Return [X, Y] of the center of cell containing provided text 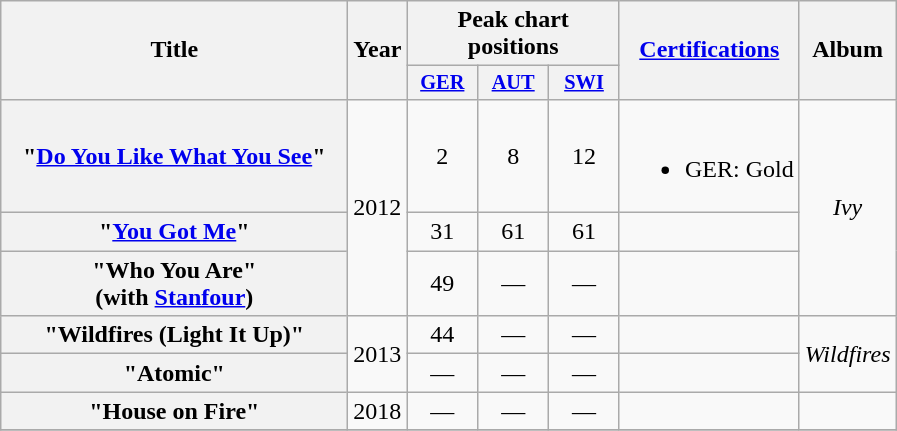
2013 [378, 354]
AUT [514, 83]
2018 [378, 411]
Wildfires [848, 354]
Year [378, 50]
"House on Fire" [174, 411]
"Atomic" [174, 373]
"Who You Are"(with Stanfour) [174, 284]
2 [442, 156]
GER [442, 83]
"You Got Me" [174, 232]
"Wildfires (Light It Up)" [174, 335]
12 [584, 156]
44 [442, 335]
SWI [584, 83]
2012 [378, 207]
"Do You Like What You See" [174, 156]
31 [442, 232]
GER: Gold [709, 156]
Album [848, 50]
49 [442, 284]
8 [514, 156]
Ivy [848, 207]
Certifications [709, 50]
Peak chart positions [514, 34]
Title [174, 50]
